Find where the given text appears and provide that cell's center as (x, y) coordinate. 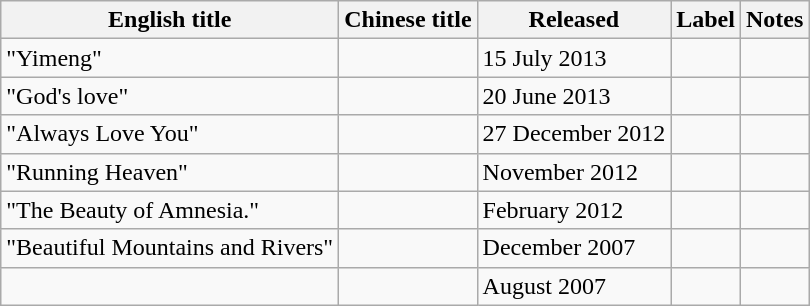
Label (706, 20)
February 2012 (574, 210)
27 December 2012 (574, 134)
English title (170, 20)
Released (574, 20)
"The Beauty of Amnesia." (170, 210)
15 July 2013 (574, 58)
December 2007 (574, 248)
November 2012 (574, 172)
"Beautiful Mountains and Rivers" (170, 248)
"Running Heaven" (170, 172)
"Yimeng" (170, 58)
August 2007 (574, 286)
Chinese title (408, 20)
"Always Love You" (170, 134)
Notes (774, 20)
20 June 2013 (574, 96)
"God's love" (170, 96)
